Return [X, Y] of the center of cell containing provided text 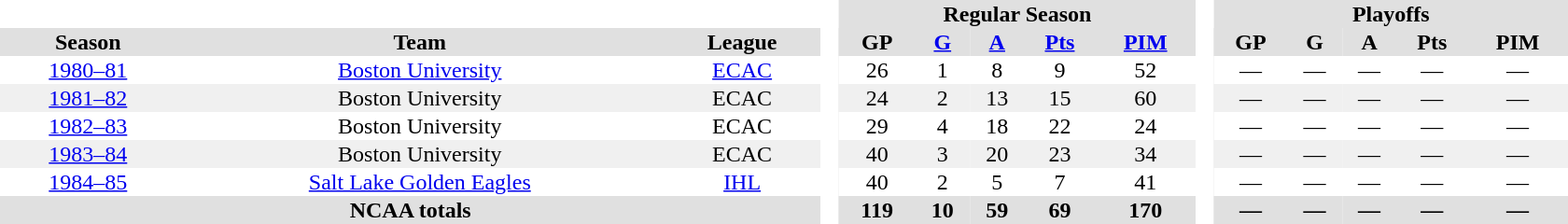
Regular Season [1017, 14]
1981–82 [88, 98]
1 [943, 70]
4 [943, 126]
NCAA totals [411, 210]
29 [877, 126]
1980–81 [88, 70]
23 [1060, 154]
1983–84 [88, 154]
8 [997, 70]
22 [1060, 126]
Season [88, 42]
34 [1145, 154]
Salt Lake Golden Eagles [420, 182]
1982–83 [88, 126]
13 [997, 98]
1984–85 [88, 182]
15 [1060, 98]
59 [997, 210]
119 [877, 210]
10 [943, 210]
7 [1060, 182]
26 [877, 70]
170 [1145, 210]
20 [997, 154]
3 [943, 154]
41 [1145, 182]
52 [1145, 70]
League [742, 42]
9 [1060, 70]
Playoffs [1391, 14]
IHL [742, 182]
60 [1145, 98]
5 [997, 182]
Team [420, 42]
69 [1060, 210]
18 [997, 126]
